Determine the (X, Y) coordinate at the center of the cell enclosing the given text.  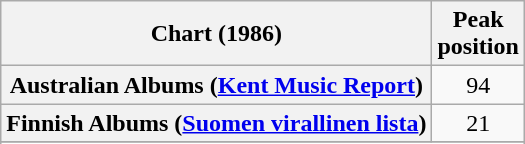
Chart (1986) (216, 34)
Peakposition (478, 34)
94 (478, 85)
Australian Albums (Kent Music Report) (216, 85)
21 (478, 123)
Finnish Albums (Suomen virallinen lista) (216, 123)
